Search for the cell housing the specified text and yield its (X, Y) center coordinate. 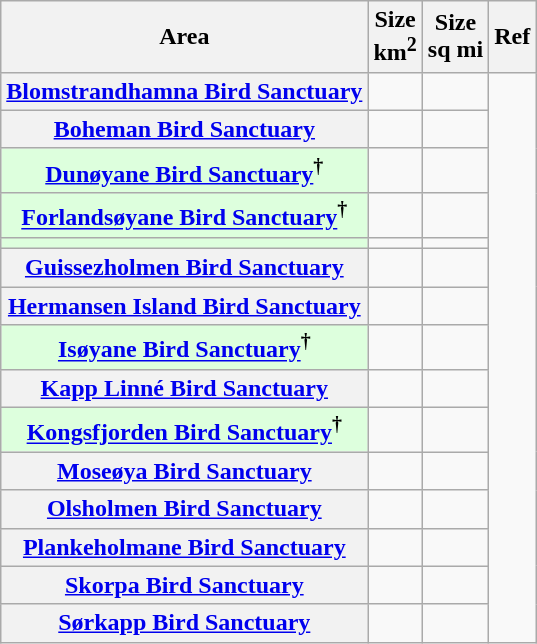
Kongsfjorden Bird Sanctuary† (184, 430)
Olsholmen Bird Sanctuary (184, 509)
Isøyane Bird Sanctuary† (184, 348)
Dunøyane Bird Sanctuary† (184, 170)
Kapp Linné Bird Sanctuary (184, 388)
Boheman Bird Sanctuary (184, 129)
Forlandsøyane Bird Sanctuary† (184, 216)
Ref (512, 37)
Hermansen Island Bird Sanctuary (184, 306)
Sizekm2 (395, 37)
Area (184, 37)
Sizesq mi (455, 37)
Moseøya Bird Sanctuary (184, 471)
Blomstrandhamna Bird Sanctuary (184, 91)
Plankeholmane Bird Sanctuary (184, 547)
Sørkapp Bird Sanctuary (184, 623)
Guissezholmen Bird Sanctuary (184, 268)
Skorpa Bird Sanctuary (184, 585)
